Provide the (X, Y) coordinate of the cell's center where the given text is located.  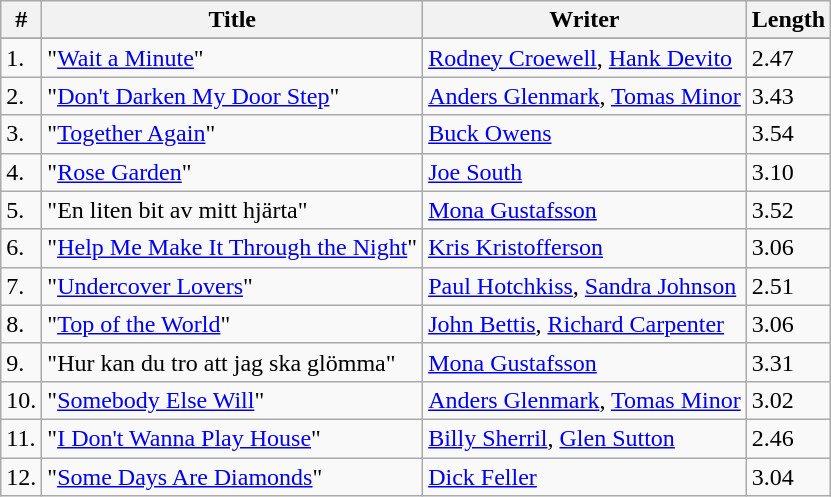
Buck Owens (585, 134)
Joe South (585, 172)
Length (788, 20)
"Rose Garden" (232, 172)
11. (22, 438)
3.31 (788, 362)
4. (22, 172)
12. (22, 477)
"En liten bit av mitt hjärta" (232, 210)
Title (232, 20)
2.46 (788, 438)
# (22, 20)
3. (22, 134)
2. (22, 96)
"I Don't Wanna Play House" (232, 438)
3.52 (788, 210)
Kris Kristofferson (585, 248)
Writer (585, 20)
Dick Feller (585, 477)
3.54 (788, 134)
"Some Days Are Diamonds" (232, 477)
3.02 (788, 400)
"Wait a Minute" (232, 58)
9. (22, 362)
2.47 (788, 58)
"Somebody Else Will" (232, 400)
3.04 (788, 477)
7. (22, 286)
10. (22, 400)
2.51 (788, 286)
Paul Hotchkiss, Sandra Johnson (585, 286)
Billy Sherril, Glen Sutton (585, 438)
8. (22, 324)
Rodney Croewell, Hank Devito (585, 58)
"Hur kan du tro att jag ska glömma" (232, 362)
John Bettis, Richard Carpenter (585, 324)
"Don't Darken My Door Step" (232, 96)
3.10 (788, 172)
"Help Me Make It Through the Night" (232, 248)
3.43 (788, 96)
"Together Again" (232, 134)
6. (22, 248)
1. (22, 58)
"Undercover Lovers" (232, 286)
5. (22, 210)
"Top of the World" (232, 324)
